Return [X, Y] of the center of cell containing provided text 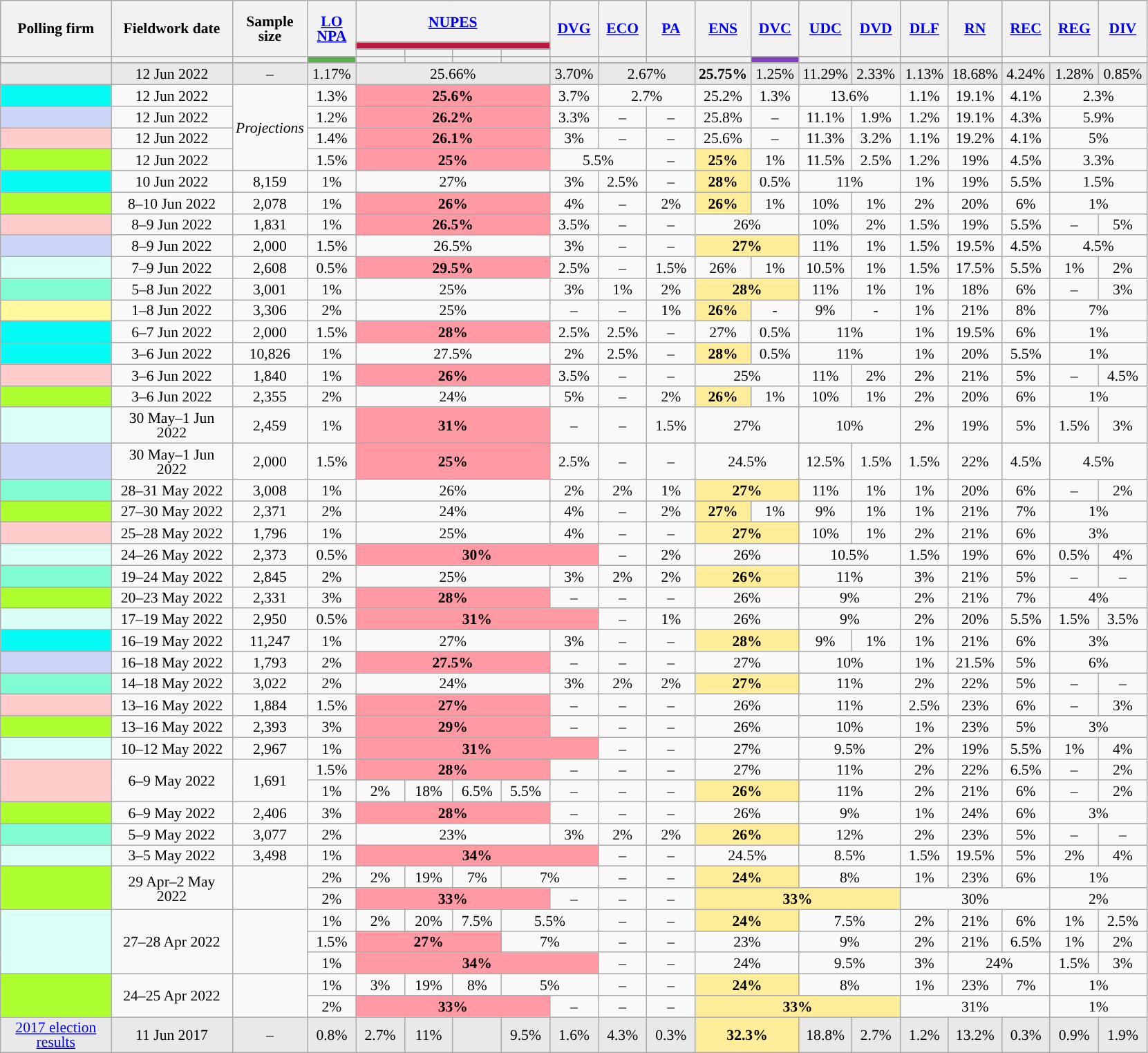
Polling firm [56, 28]
8.5% [849, 855]
27–30 May 2022 [171, 511]
28–31 May 2022 [171, 491]
1.17% [332, 75]
5.9% [1098, 117]
13.2% [975, 1035]
DVD [876, 28]
3.70% [574, 75]
20–23 May 2022 [171, 597]
18.8% [825, 1035]
11.5% [825, 160]
3.7% [574, 95]
14–18 May 2022 [171, 684]
29 Apr–2 May 2022 [171, 888]
6–7 Jun 2022 [171, 332]
11.3% [825, 138]
29% [453, 727]
3,498 [270, 855]
1.13% [924, 75]
3,077 [270, 835]
DVC [775, 28]
25.66% [453, 75]
8,159 [270, 181]
REG [1074, 28]
1,793 [270, 662]
10–12 May 2022 [171, 748]
16–18 May 2022 [171, 662]
2.3% [1098, 95]
ENS [723, 28]
2,355 [270, 397]
21.5% [975, 662]
19.2% [975, 138]
25.2% [723, 95]
1,840 [270, 374]
24–25 Apr 2022 [171, 996]
11,247 [270, 641]
16–19 May 2022 [171, 641]
1.28% [1074, 75]
2,950 [270, 619]
UDC [825, 28]
1,831 [270, 224]
18.68% [975, 75]
Projections [270, 128]
25.8% [723, 117]
5–8 Jun 2022 [171, 289]
2,371 [270, 511]
27–28 Apr 2022 [171, 941]
1.4% [332, 138]
1,796 [270, 533]
13.6% [849, 95]
DIV [1122, 28]
1,691 [270, 780]
32.3% [747, 1035]
10 Jun 2022 [171, 181]
3,008 [270, 491]
PA [671, 28]
24–26 May 2022 [171, 554]
2,406 [270, 813]
1.25% [775, 75]
10,826 [270, 354]
2017 election results [56, 1035]
11.29% [825, 75]
17–19 May 2022 [171, 619]
0.8% [332, 1035]
2,078 [270, 203]
LONPA [332, 28]
3.2% [876, 138]
5–9 May 2022 [171, 835]
ECO [623, 28]
11.1% [825, 117]
RN [975, 28]
3,001 [270, 289]
26.2% [453, 117]
12% [849, 835]
2,373 [270, 554]
DLF [924, 28]
DVG [574, 28]
0.85% [1122, 75]
25–28 May 2022 [171, 533]
11 Jun 2017 [171, 1035]
2,967 [270, 748]
2.67% [647, 75]
2,845 [270, 576]
2,459 [270, 426]
1,884 [270, 705]
0.9% [1074, 1035]
26.1% [453, 138]
4.24% [1026, 75]
1.6% [574, 1035]
25.75% [723, 75]
Fieldwork date [171, 28]
3–5 May 2022 [171, 855]
2,331 [270, 597]
29.5% [453, 268]
1–8 Jun 2022 [171, 311]
2,393 [270, 727]
3,022 [270, 684]
19–24 May 2022 [171, 576]
REC [1026, 28]
NUPES [453, 21]
2,608 [270, 268]
8–10 Jun 2022 [171, 203]
3,306 [270, 311]
12.5% [825, 462]
Samplesize [270, 28]
2.33% [876, 75]
17.5% [975, 268]
7–9 Jun 2022 [171, 268]
